Return the (x, y) coordinate for the center point of the cell that contains the specified text.  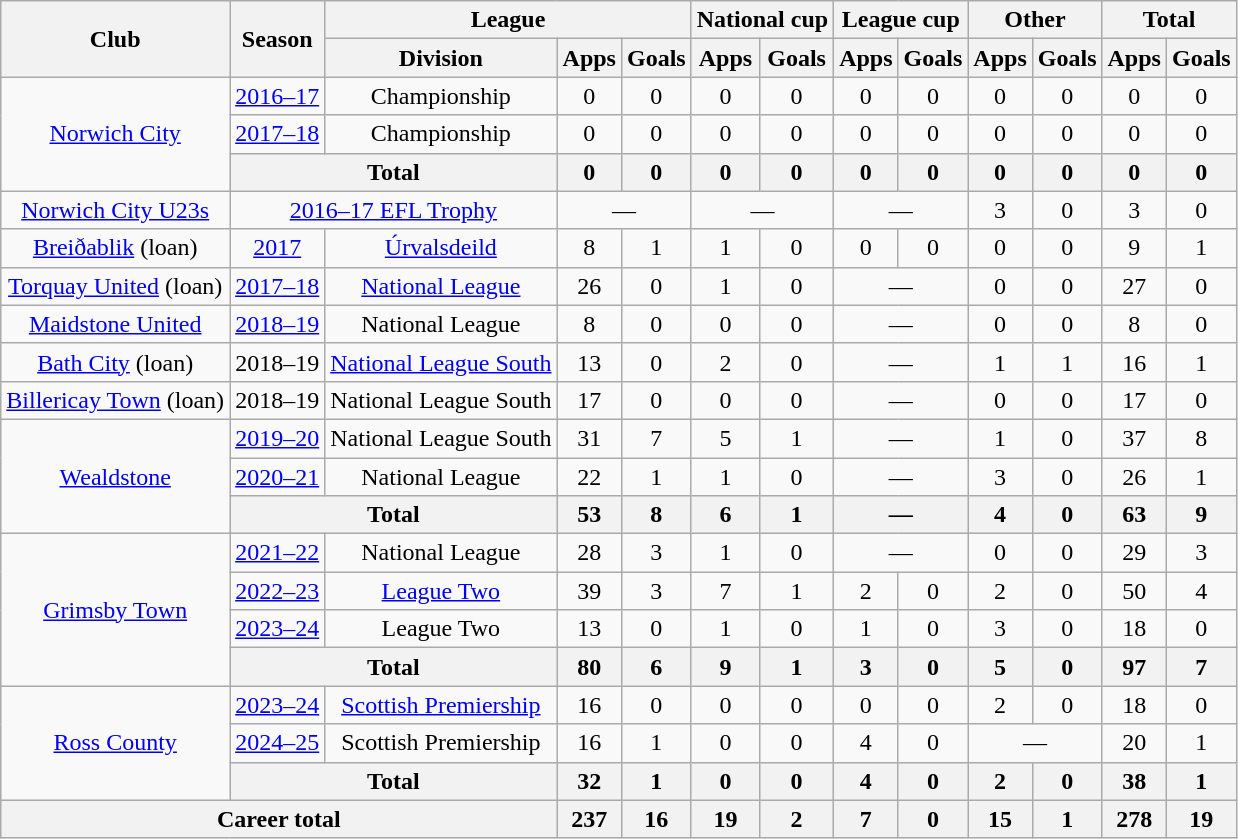
37 (1134, 438)
2024–25 (278, 743)
Billericay Town (loan) (116, 400)
League (508, 20)
Division (441, 58)
53 (589, 515)
22 (589, 477)
38 (1134, 781)
97 (1134, 667)
Torquay United (loan) (116, 286)
2020–21 (278, 477)
29 (1134, 553)
39 (589, 591)
15 (1000, 819)
Wealdstone (116, 476)
Bath City (loan) (116, 362)
Career total (279, 819)
Ross County (116, 743)
Season (278, 39)
28 (589, 553)
National cup (762, 20)
20 (1134, 743)
2016–17 EFL Trophy (394, 210)
2017 (278, 248)
2021–22 (278, 553)
2019–20 (278, 438)
Other (1035, 20)
31 (589, 438)
27 (1134, 286)
Norwich City U23s (116, 210)
2016–17 (278, 96)
Úrvalsdeild (441, 248)
80 (589, 667)
63 (1134, 515)
278 (1134, 819)
League cup (901, 20)
Grimsby Town (116, 610)
50 (1134, 591)
2022–23 (278, 591)
237 (589, 819)
Maidstone United (116, 324)
Breiðablik (loan) (116, 248)
32 (589, 781)
Norwich City (116, 134)
Club (116, 39)
